Search for the cell housing the specified text and yield its (X, Y) center coordinate. 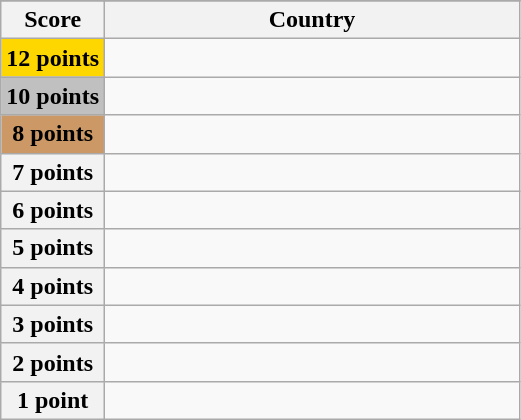
1 point (53, 400)
8 points (53, 134)
Country (312, 20)
4 points (53, 286)
7 points (53, 172)
3 points (53, 324)
10 points (53, 96)
6 points (53, 210)
12 points (53, 58)
2 points (53, 362)
5 points (53, 248)
Score (53, 20)
